Capture the cell that displays the provided text and extract its (x, y) central coordinate. 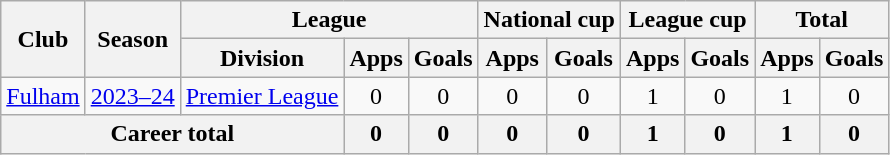
League cup (687, 20)
Division (262, 58)
Club (43, 39)
2023–24 (132, 96)
Total (822, 20)
Season (132, 39)
League (329, 20)
Career total (172, 134)
National cup (549, 20)
Fulham (43, 96)
Premier League (262, 96)
